Capture the cell that displays the provided text and extract its [x, y] central coordinate. 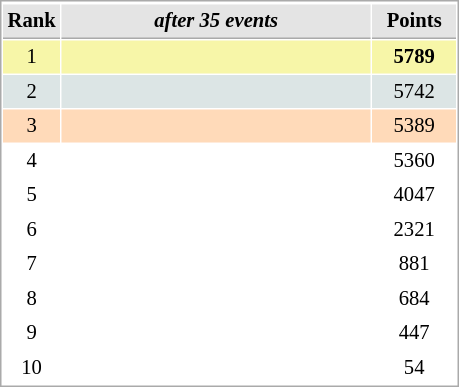
5389 [414, 126]
Rank [32, 21]
2321 [414, 230]
7 [32, 264]
3 [32, 126]
881 [414, 264]
2 [32, 92]
4 [32, 160]
5 [32, 194]
8 [32, 298]
5789 [414, 56]
5360 [414, 160]
1 [32, 56]
6 [32, 230]
54 [414, 368]
4047 [414, 194]
9 [32, 332]
5742 [414, 92]
684 [414, 298]
10 [32, 368]
447 [414, 332]
Points [414, 21]
after 35 events [216, 21]
